Scan for the cell matching the given text and deliver its [x, y] coordinate at center. 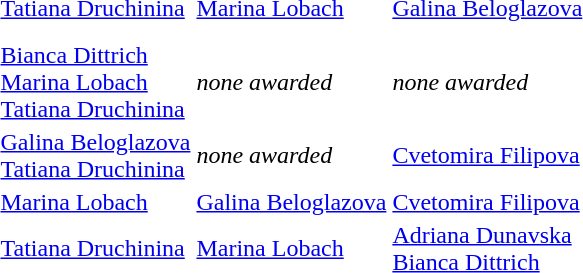
Galina Beloglazova [292, 202]
